Return (X, Y) of the center of cell containing provided text 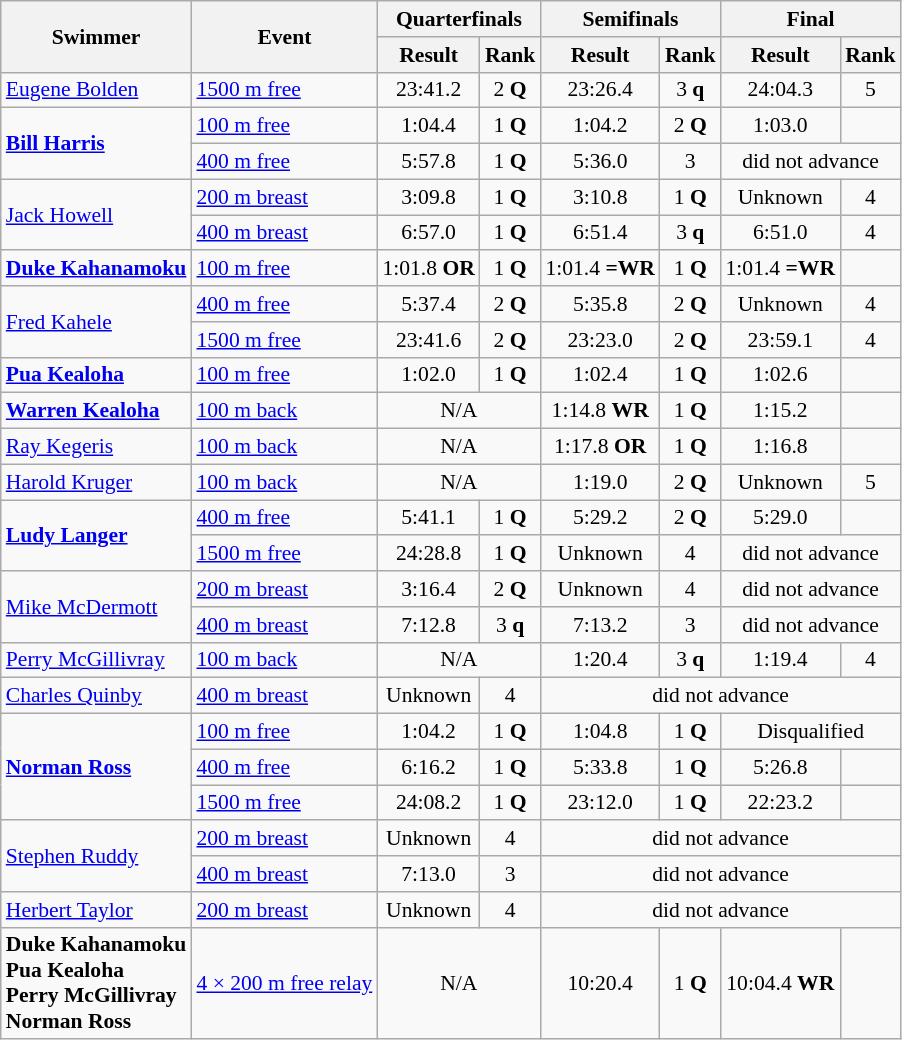
1:01.8 OR (428, 269)
7:13.0 (428, 874)
1:14.8 WR (600, 411)
10:20.4 (600, 983)
6:57.0 (428, 233)
23:23.0 (600, 340)
5:29.0 (781, 518)
1:19.0 (600, 482)
Disqualified (811, 732)
Pua Kealoha (96, 375)
1:16.8 (781, 447)
Quarterfinals (458, 19)
5:36.0 (600, 162)
5:26.8 (781, 767)
6:51.4 (600, 233)
Stephen Ruddy (96, 856)
23:41.2 (428, 90)
Duke KahanamokuPua KealohaPerry McGillivrayNorman Ross (96, 983)
Jack Howell (96, 214)
Ludy Langer (96, 536)
1:02.0 (428, 375)
24:04.3 (781, 90)
1:04.4 (428, 126)
7:13.2 (600, 625)
1:19.4 (781, 660)
5:37.4 (428, 304)
Harold Kruger (96, 482)
5:57.8 (428, 162)
4 × 200 m free relay (284, 983)
5:29.2 (600, 518)
1:17.8 OR (600, 447)
Eugene Bolden (96, 90)
6:16.2 (428, 767)
Charles Quinby (96, 696)
Norman Ross (96, 768)
3:10.8 (600, 197)
Event (284, 36)
Duke Kahanamoku (96, 269)
1:02.6 (781, 375)
1:04.8 (600, 732)
Semifinals (630, 19)
5:41.1 (428, 518)
6:51.0 (781, 233)
Fred Kahele (96, 322)
Mike McDermott (96, 606)
7:12.8 (428, 625)
23:41.6 (428, 340)
1:15.2 (781, 411)
1:03.0 (781, 126)
Ray Kegeris (96, 447)
Perry McGillivray (96, 660)
10:04.4 WR (781, 983)
3:09.8 (428, 197)
Final (811, 19)
23:59.1 (781, 340)
Herbert Taylor (96, 910)
5:33.8 (600, 767)
23:12.0 (600, 803)
3:16.4 (428, 589)
23:26.4 (600, 90)
5:35.8 (600, 304)
24:28.8 (428, 554)
Swimmer (96, 36)
24:08.2 (428, 803)
1:20.4 (600, 660)
Warren Kealoha (96, 411)
1:02.4 (600, 375)
22:23.2 (781, 803)
Bill Harris (96, 144)
